Locate the cell with the specified text and output its [X, Y] center coordinate. 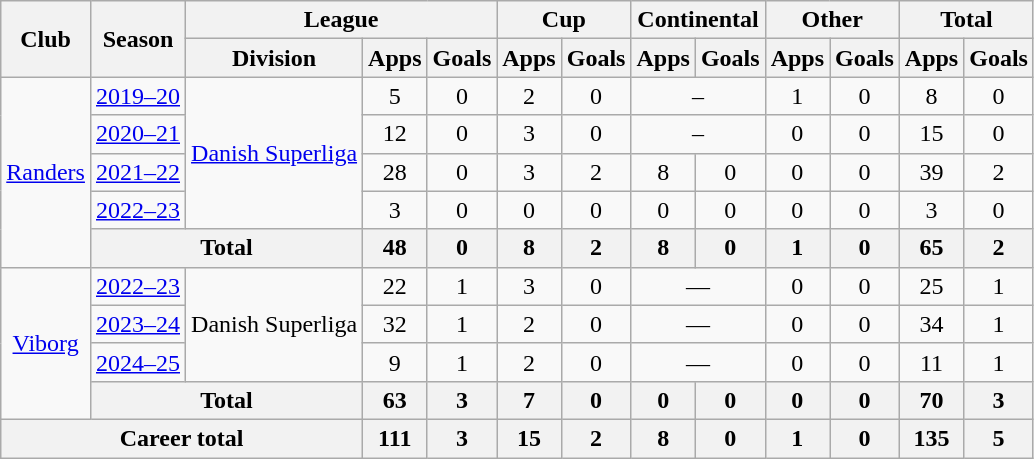
70 [931, 400]
22 [395, 286]
63 [395, 400]
Season [138, 39]
Continental [698, 20]
48 [395, 248]
32 [395, 324]
Other [832, 20]
Cup [564, 20]
2021–22 [138, 172]
2023–24 [138, 324]
2020–21 [138, 134]
League [342, 20]
9 [395, 362]
7 [529, 400]
2024–25 [138, 362]
25 [931, 286]
Randers [46, 172]
135 [931, 438]
111 [395, 438]
Career total [182, 438]
39 [931, 172]
Division [274, 58]
34 [931, 324]
12 [395, 134]
Viborg [46, 343]
2019–20 [138, 96]
11 [931, 362]
Club [46, 39]
28 [395, 172]
65 [931, 248]
